Extract the [X, Y] coordinate from the center of the cell holding the provided text.  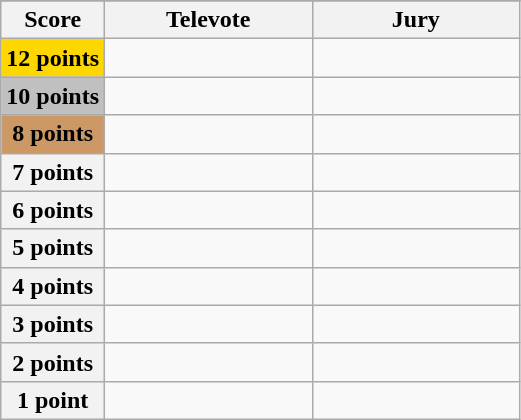
8 points [53, 134]
Score [53, 20]
1 point [53, 400]
10 points [53, 96]
7 points [53, 172]
3 points [53, 324]
2 points [53, 362]
5 points [53, 248]
12 points [53, 58]
Jury [416, 20]
Televote [209, 20]
4 points [53, 286]
6 points [53, 210]
